From the cell containing the given text, extract its center point as [X, Y] coordinate. 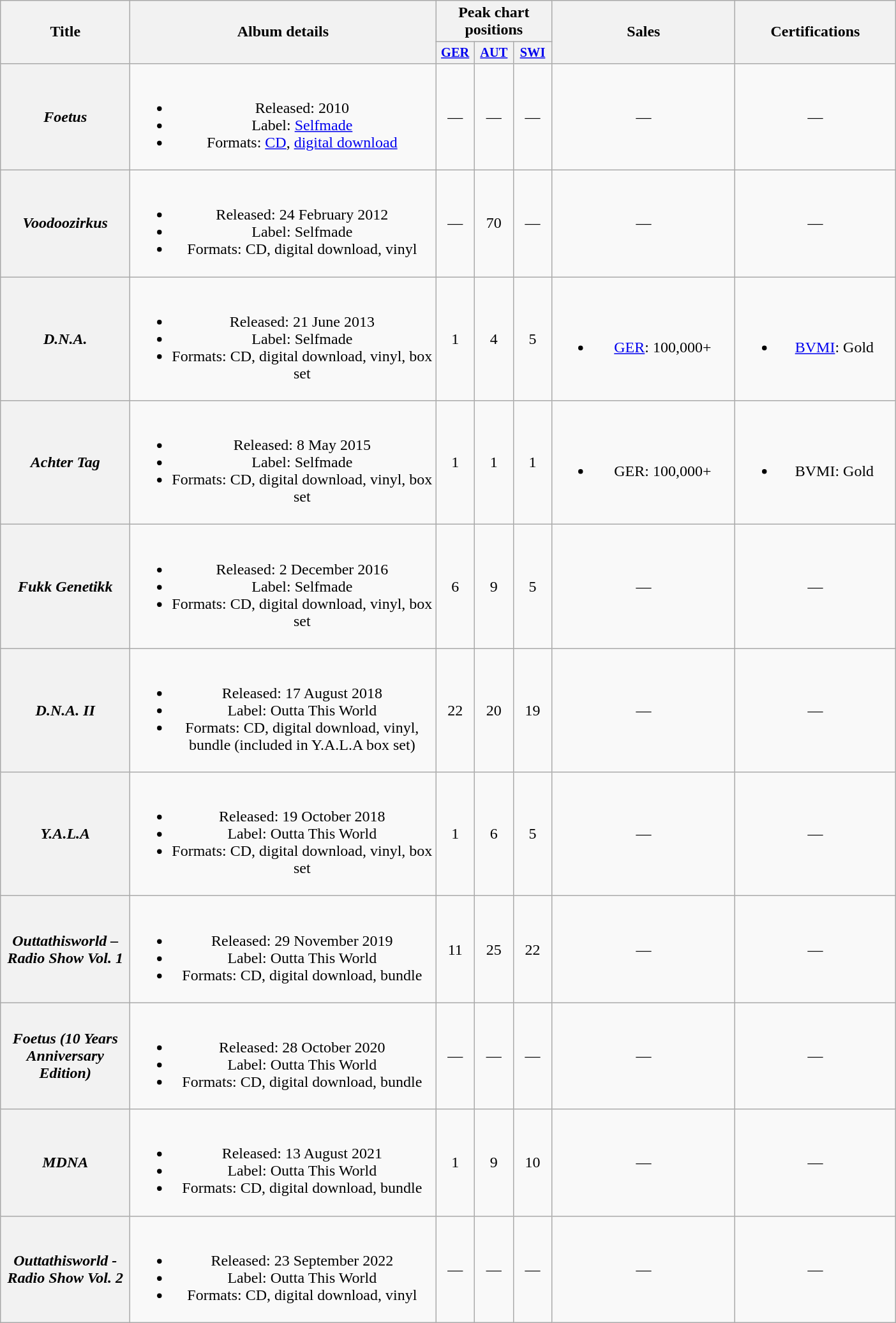
Released: 23 September 2022Label: Outta This WorldFormats: CD, digital download, vinyl [283, 1269]
Album details [283, 32]
Released: 2010Label: SelfmadeFormats: CD, digital download [283, 116]
Released: 19 October 2018Label: Outta This WorldFormats: CD, digital download, vinyl, box set [283, 834]
Title [65, 32]
D.N.A. [65, 339]
Released: 29 November 2019Label: Outta This WorldFormats: CD, digital download, bundle [283, 950]
Peak chart positions [494, 22]
Achter Tag [65, 463]
Released: 17 August 2018Label: Outta This WorldFormats: CD, digital download, vinyl, bundle (included in Y.A.L.A box set) [283, 710]
4 [494, 339]
70 [494, 223]
GER [456, 53]
25 [494, 950]
Outtathisworld – Radio Show Vol. 1 [65, 950]
Y.A.L.A [65, 834]
Foetus (10 Years Anniversary Edition) [65, 1056]
Foetus [65, 116]
D.N.A. II [65, 710]
11 [456, 950]
Certifications [816, 32]
Voodoozirkus [65, 223]
Fukk Genetikk [65, 587]
19 [532, 710]
Released: 8 May 2015Label: SelfmadeFormats: CD, digital download, vinyl, box set [283, 463]
Outtathisworld - Radio Show Vol. 2 [65, 1269]
AUT [494, 53]
Released: 2 December 2016Label: SelfmadeFormats: CD, digital download, vinyl, box set [283, 587]
Released: 13 August 2021Label: Outta This WorldFormats: CD, digital download, bundle [283, 1163]
MDNA [65, 1163]
Released: 21 June 2013Label: SelfmadeFormats: CD, digital download, vinyl, box set [283, 339]
20 [494, 710]
10 [532, 1163]
Sales [643, 32]
Released: 28 October 2020Label: Outta This WorldFormats: CD, digital download, bundle [283, 1056]
Released: 24 February 2012Label: SelfmadeFormats: CD, digital download, vinyl [283, 223]
SWI [532, 53]
